Return the [x, y] coordinate for the center point of the cell that contains the specified text.  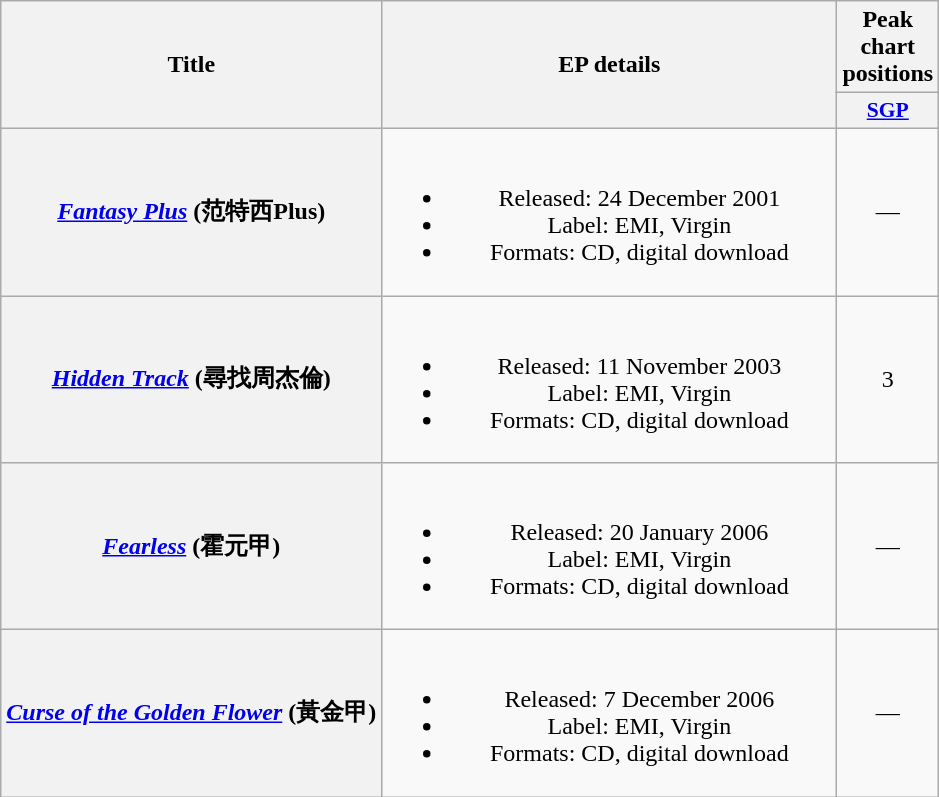
Curse of the Golden Flower (黃金甲) [192, 714]
Released: 24 December 2001Label: EMI, VirginFormats: CD, digital download [610, 212]
Hidden Track (尋找周杰倫) [192, 380]
Released: 7 December 2006Label: EMI, VirginFormats: CD, digital download [610, 714]
Peak chart positions [888, 47]
EP details [610, 65]
Fearless (霍元甲) [192, 546]
3 [888, 380]
Released: 20 January 2006Label: EMI, VirginFormats: CD, digital download [610, 546]
Fantasy Plus (范特西Plus) [192, 212]
SGP [888, 111]
Released: 11 November 2003Label: EMI, VirginFormats: CD, digital download [610, 380]
Title [192, 65]
